Determine the [X, Y] coordinate at the center of the cell enclosing the given text.  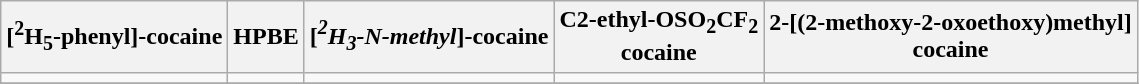
[2H3-N-methyl]-cocaine [429, 36]
2-[(2-methoxy-2-oxoethoxy)methyl]cocaine [951, 36]
C2-ethyl-OSO2CF2cocaine [659, 36]
HPBE [266, 36]
[2H5-phenyl]-cocaine [114, 36]
